Locate the cell with the specified text and output its (x, y) center coordinate. 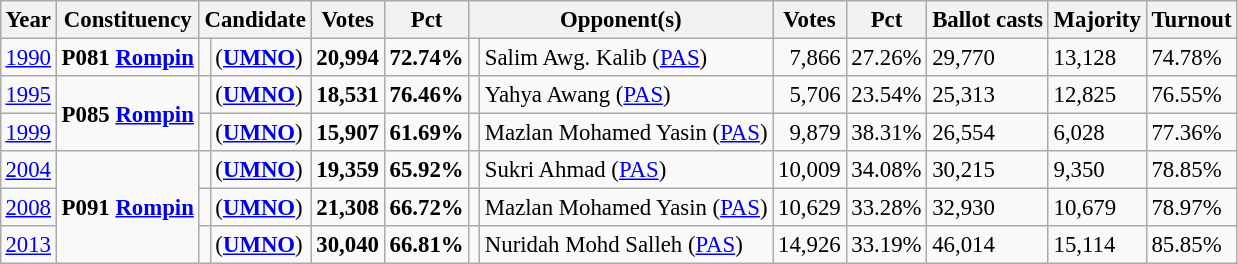
5,706 (810, 95)
9,879 (810, 133)
32,930 (988, 208)
33.28% (886, 208)
Nuridah Mohd Salleh (PAS) (626, 245)
Yahya Awang (PAS) (626, 95)
13,128 (1097, 57)
76.46% (426, 95)
20,994 (348, 57)
25,313 (988, 95)
Turnout (1192, 20)
Constituency (128, 20)
Year (28, 20)
29,770 (988, 57)
85.85% (1192, 245)
19,359 (348, 170)
27.26% (886, 57)
12,825 (1097, 95)
10,009 (810, 170)
2013 (28, 245)
38.31% (886, 133)
18,531 (348, 95)
61.69% (426, 133)
1995 (28, 95)
Ballot casts (988, 20)
10,629 (810, 208)
30,040 (348, 245)
P081 Rompin (128, 57)
Sukri Ahmad (PAS) (626, 170)
30,215 (988, 170)
78.85% (1192, 170)
77.36% (1192, 133)
Majority (1097, 20)
33.19% (886, 245)
66.81% (426, 245)
1999 (28, 133)
76.55% (1192, 95)
23.54% (886, 95)
78.97% (1192, 208)
66.72% (426, 208)
Opponent(s) (621, 20)
34.08% (886, 170)
Candidate (255, 20)
21,308 (348, 208)
15,907 (348, 133)
7,866 (810, 57)
6,028 (1097, 133)
26,554 (988, 133)
74.78% (1192, 57)
72.74% (426, 57)
15,114 (1097, 245)
2004 (28, 170)
65.92% (426, 170)
46,014 (988, 245)
14,926 (810, 245)
Salim Awg. Kalib (PAS) (626, 57)
P085 Rompin (128, 114)
10,679 (1097, 208)
2008 (28, 208)
1990 (28, 57)
P091 Rompin (128, 208)
9,350 (1097, 170)
